Identify which cell holds the provided text, then report its (x, y) central coordinate. 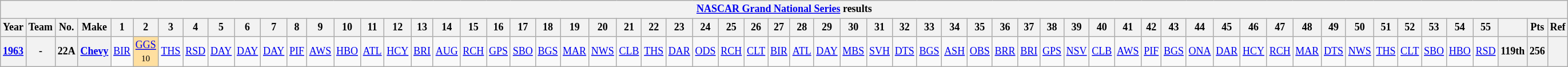
Make (94, 27)
1963 (14, 52)
3 (170, 27)
MBS (853, 52)
9 (320, 27)
43 (1174, 27)
Team (40, 27)
48 (1307, 27)
41 (1128, 27)
32 (905, 27)
No. (66, 27)
52 (1410, 27)
7 (274, 27)
OBS (980, 52)
37 (1029, 27)
29 (827, 27)
17 (523, 27)
44 (1200, 27)
14 (447, 27)
6 (248, 27)
40 (1102, 27)
28 (802, 27)
4 (196, 27)
Pts (1538, 27)
256 (1538, 52)
47 (1280, 27)
23 (679, 27)
20 (603, 27)
5 (221, 27)
15 (473, 27)
NASCAR Grand National Series results (785, 9)
22 (654, 27)
24 (706, 27)
46 (1253, 27)
119th (1513, 52)
1 (122, 27)
27 (779, 27)
42 (1152, 27)
34 (955, 27)
45 (1227, 27)
2 (145, 27)
51 (1386, 27)
GGS 10 (145, 52)
50 (1360, 27)
53 (1434, 27)
10 (348, 27)
36 (1005, 27)
16 (499, 27)
30 (853, 27)
18 (548, 27)
SVH (879, 52)
13 (422, 27)
ODS (706, 52)
- (40, 52)
8 (297, 27)
21 (629, 27)
ONA (1200, 52)
12 (398, 27)
49 (1334, 27)
38 (1052, 27)
NSV (1076, 52)
11 (372, 27)
Ref (1558, 27)
31 (879, 27)
55 (1486, 27)
BRR (1005, 52)
35 (980, 27)
ASH (955, 52)
26 (756, 27)
25 (731, 27)
33 (929, 27)
54 (1459, 27)
22A (66, 52)
Chevy (94, 52)
Year (14, 27)
19 (575, 27)
AUG (447, 52)
39 (1076, 27)
